Return the [X, Y] coordinate for the center point of the cell that contains the specified text.  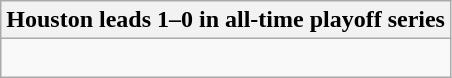
Houston leads 1–0 in all-time playoff series [226, 20]
